Find where the given text appears and provide that cell's center as (x, y) coordinate. 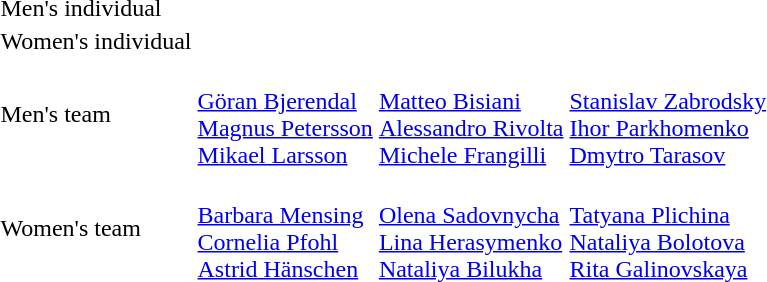
Göran BjerendalMagnus PeterssonMikael Larsson (285, 114)
Matteo BisianiAlessandro RivoltaMichele Frangilli (471, 114)
